From the cell containing the given text, extract its center point as [X, Y] coordinate. 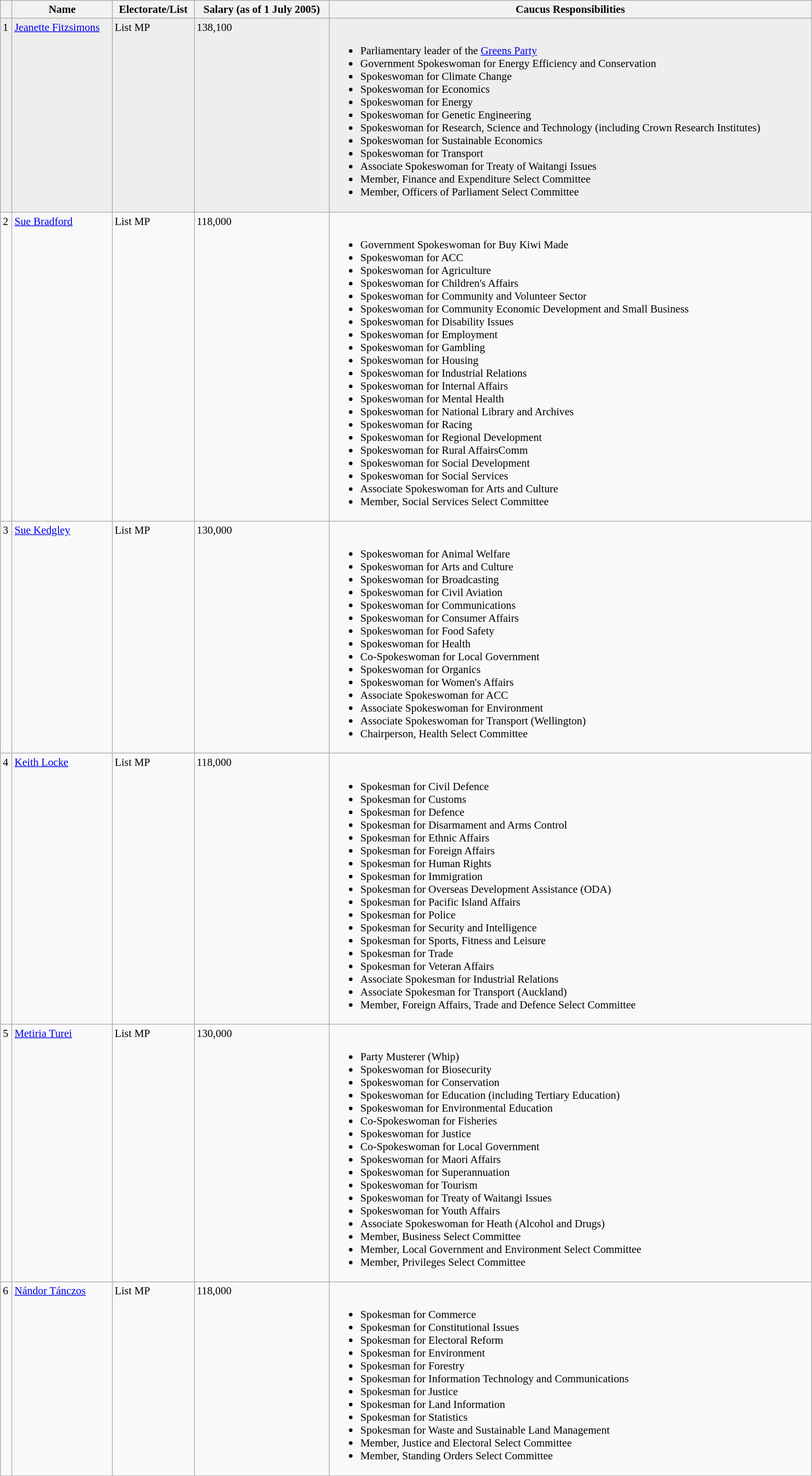
3 [6, 637]
4 [6, 889]
Electorate/List [153, 10]
Nándor Tánczos [62, 1378]
Keith Locke [62, 889]
138,100 [262, 115]
Sue Kedgley [62, 637]
Metiria Turei [62, 1153]
5 [6, 1153]
Caucus Responsibilities [570, 10]
2 [6, 367]
6 [6, 1378]
Jeanette Fitzsimons [62, 115]
Salary (as of 1 July 2005) [262, 10]
Name [62, 10]
1 [6, 115]
Sue Bradford [62, 367]
